Output the (X, Y) coordinate of the center of the cell containing the given text.  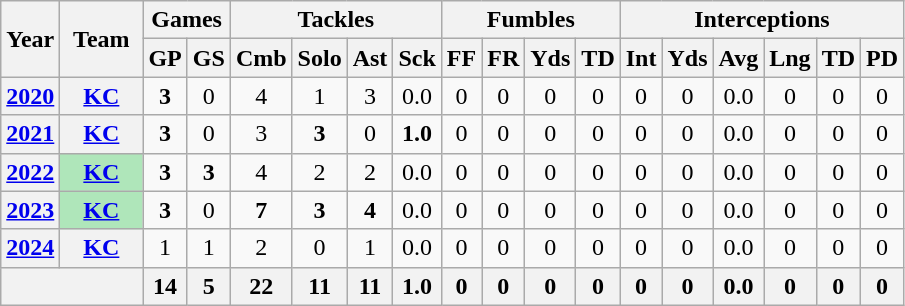
PD (882, 58)
Fumbles (530, 20)
14 (165, 286)
GS (208, 58)
2022 (30, 172)
Tackles (336, 20)
2023 (30, 210)
Sck (417, 58)
Year (30, 39)
FF (461, 58)
Solo (320, 58)
Cmb (261, 58)
Interceptions (762, 20)
Avg (738, 58)
7 (261, 210)
2024 (30, 248)
2021 (30, 134)
Team (102, 39)
2020 (30, 96)
FR (504, 58)
GP (165, 58)
Lng (790, 58)
Int (641, 58)
Games (186, 20)
Ast (370, 58)
22 (261, 286)
5 (208, 286)
